Detect which cell encompasses the target text, then output its (x, y) center coordinate. 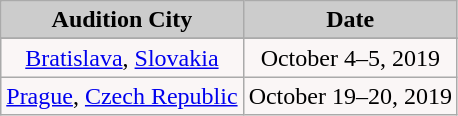
October 4–5, 2019 (350, 58)
October 19–20, 2019 (350, 96)
Bratislava, Slovakia (122, 58)
Date (350, 20)
Audition City (122, 20)
Prague, Czech Republic (122, 96)
